Identify which cell holds the provided text, then report its [X, Y] central coordinate. 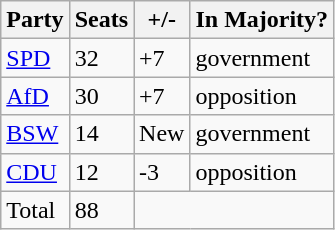
-3 [162, 172]
30 [101, 96]
14 [101, 134]
Party [35, 20]
CDU [35, 172]
Total [35, 210]
SPD [35, 58]
32 [101, 58]
+/- [162, 20]
In Majority? [262, 20]
Seats [101, 20]
BSW [35, 134]
New [162, 134]
12 [101, 172]
88 [101, 210]
AfD [35, 96]
